Detect which cell encompasses the target text, then output its [x, y] center coordinate. 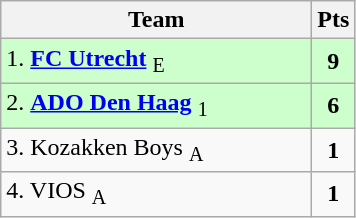
Team [156, 20]
4. VIOS A [156, 194]
3. Kozakken Boys A [156, 150]
2. ADO Den Haag 1 [156, 105]
1. FC Utrecht E [156, 61]
6 [334, 105]
9 [334, 61]
Pts [334, 20]
